Provide the [x, y] coordinate of the cell's center where the given text is located.  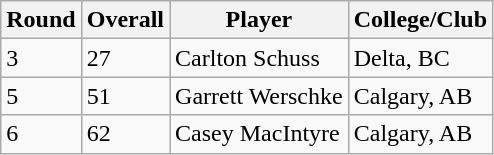
Round [41, 20]
51 [125, 96]
Carlton Schuss [260, 58]
Overall [125, 20]
5 [41, 96]
Player [260, 20]
Casey MacIntyre [260, 134]
Garrett Werschke [260, 96]
27 [125, 58]
3 [41, 58]
62 [125, 134]
College/Club [420, 20]
6 [41, 134]
Delta, BC [420, 58]
